Scan for the cell matching the given text and deliver its (X, Y) coordinate at center. 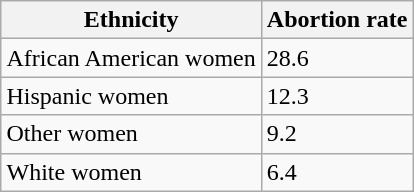
Ethnicity (131, 20)
6.4 (337, 172)
9.2 (337, 134)
African American women (131, 58)
Other women (131, 134)
28.6 (337, 58)
Abortion rate (337, 20)
12.3 (337, 96)
Hispanic women (131, 96)
White women (131, 172)
